Locate the cell with the specified text and output its [x, y] center coordinate. 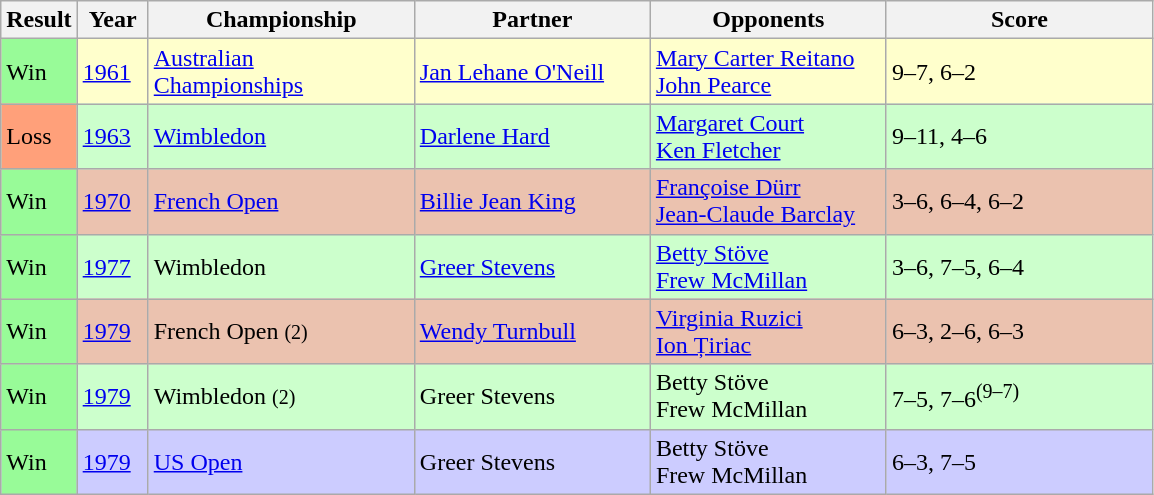
Virginia Ruzici Ion Țiriac [768, 332]
Opponents [768, 20]
Billie Jean King [532, 202]
9–11, 4–6 [1019, 136]
1970 [112, 202]
Françoise Dürr Jean-Claude Barclay [768, 202]
7–5, 7–6(9–7) [1019, 396]
6–3, 7–5 [1019, 462]
Jan Lehane O'Neill [532, 72]
Year [112, 20]
Wendy Turnbull [532, 332]
Championship [281, 20]
6–3, 2–6, 6–3 [1019, 332]
Loss [39, 136]
Score [1019, 20]
French Open (2) [281, 332]
Result [39, 20]
9–7, 6–2 [1019, 72]
Partner [532, 20]
Wimbledon (2) [281, 396]
Darlene Hard [532, 136]
1977 [112, 266]
1961 [112, 72]
US Open [281, 462]
Mary Carter Reitano John Pearce [768, 72]
Australian Championships [281, 72]
3–6, 6–4, 6–2 [1019, 202]
French Open [281, 202]
Margaret Court Ken Fletcher [768, 136]
3–6, 7–5, 6–4 [1019, 266]
1963 [112, 136]
